Find where the given text appears and provide that cell's center as (x, y) coordinate. 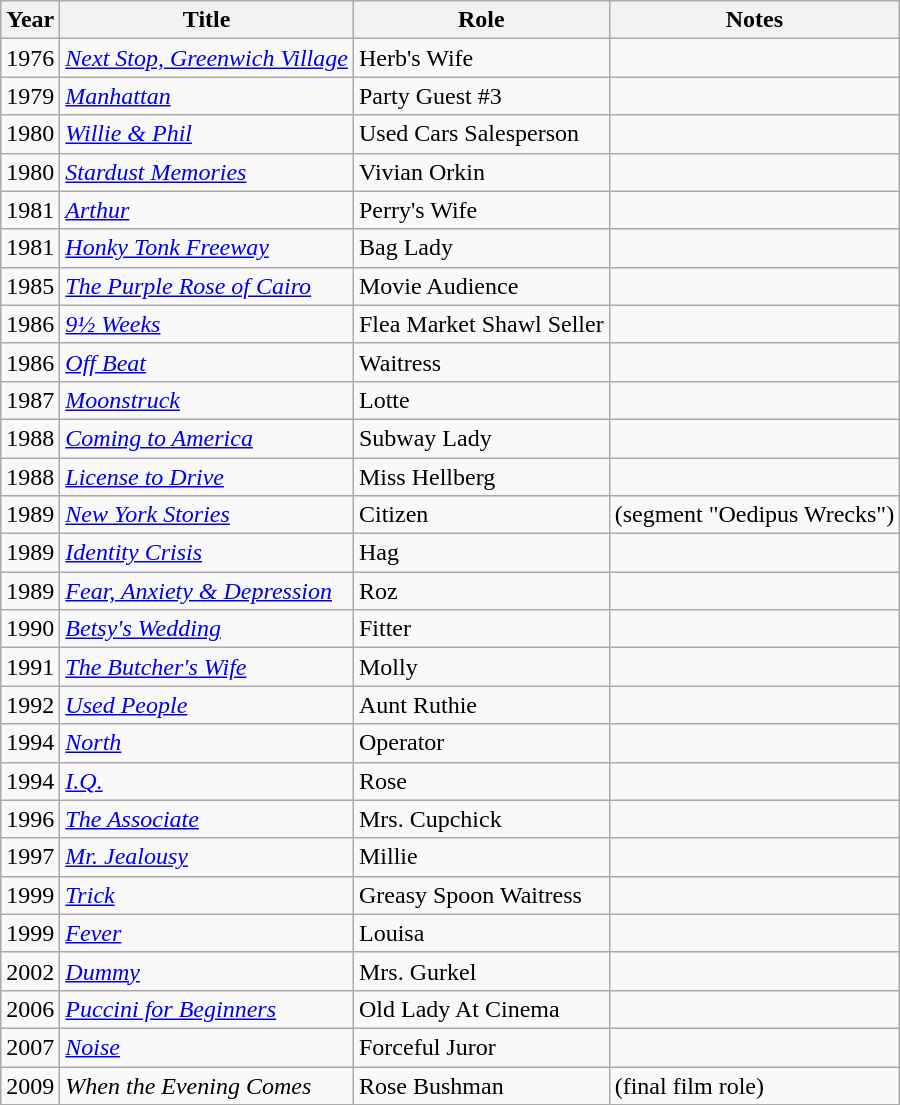
Coming to America (207, 438)
Notes (754, 20)
Next Stop, Greenwich Village (207, 58)
Hag (481, 553)
Role (481, 20)
Willie & Phil (207, 134)
Stardust Memories (207, 172)
Year (30, 20)
Waitress (481, 362)
Fitter (481, 629)
Betsy's Wedding (207, 629)
1991 (30, 667)
The Associate (207, 819)
New York Stories (207, 515)
Louisa (481, 933)
Rose (481, 781)
Subway Lady (481, 438)
Trick (207, 895)
Fear, Anxiety & Depression (207, 591)
North (207, 743)
Bag Lady (481, 248)
When the Evening Comes (207, 1085)
Dummy (207, 971)
1987 (30, 400)
Herb's Wife (481, 58)
Forceful Juror (481, 1047)
Movie Audience (481, 286)
Used Cars Salesperson (481, 134)
1996 (30, 819)
(final film role) (754, 1085)
Honky Tonk Freeway (207, 248)
Lotte (481, 400)
2007 (30, 1047)
Rose Bushman (481, 1085)
1997 (30, 857)
Mr. Jealousy (207, 857)
Molly (481, 667)
9½ Weeks (207, 324)
Mrs. Cupchick (481, 819)
Roz (481, 591)
I.Q. (207, 781)
Millie (481, 857)
Used People (207, 705)
Manhattan (207, 96)
Off Beat (207, 362)
1990 (30, 629)
(segment "Oedipus Wrecks") (754, 515)
Title (207, 20)
License to Drive (207, 477)
Greasy Spoon Waitress (481, 895)
Citizen (481, 515)
1985 (30, 286)
The Butcher's Wife (207, 667)
Arthur (207, 210)
Puccini for Beginners (207, 1009)
1992 (30, 705)
2002 (30, 971)
1976 (30, 58)
The Purple Rose of Cairo (207, 286)
Moonstruck (207, 400)
Party Guest #3 (481, 96)
Fever (207, 933)
Vivian Orkin (481, 172)
Perry's Wife (481, 210)
2006 (30, 1009)
Miss Hellberg (481, 477)
Aunt Ruthie (481, 705)
1979 (30, 96)
2009 (30, 1085)
Old Lady At Cinema (481, 1009)
Flea Market Shawl Seller (481, 324)
Mrs. Gurkel (481, 971)
Identity Crisis (207, 553)
Operator (481, 743)
Noise (207, 1047)
